Detect which cell encompasses the target text, then output its [x, y] center coordinate. 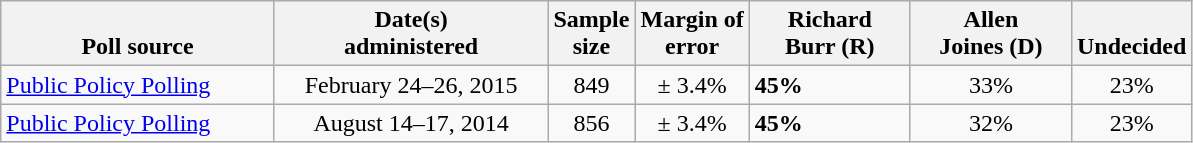
Margin oferror [692, 34]
33% [990, 85]
February 24–26, 2015 [411, 85]
August 14–17, 2014 [411, 123]
856 [592, 123]
Date(s)administered [411, 34]
Poll source [138, 34]
AllenJoines (D) [990, 34]
RichardBurr (R) [830, 34]
32% [990, 123]
Undecided [1131, 34]
Samplesize [592, 34]
849 [592, 85]
